Provide the (X, Y) coordinate of the cell's center where the given text is located.  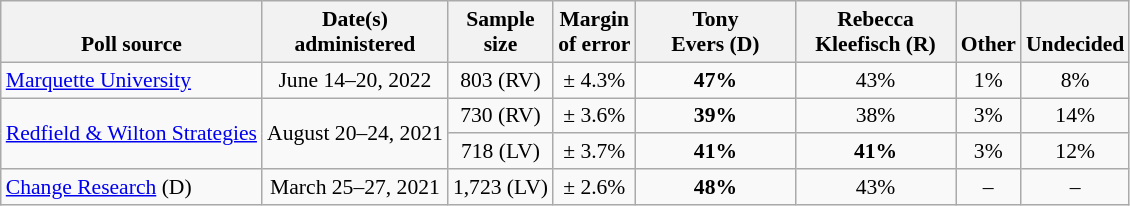
± 2.6% (594, 187)
Other (988, 32)
Poll source (132, 32)
± 3.6% (594, 116)
48% (715, 187)
1,723 (LV) (500, 187)
June 14–20, 2022 (355, 80)
RebeccaKleefisch (R) (875, 32)
718 (LV) (500, 152)
12% (1075, 152)
± 3.7% (594, 152)
Marginof error (594, 32)
14% (1075, 116)
47% (715, 80)
39% (715, 116)
TonyEvers (D) (715, 32)
Change Research (D) (132, 187)
March 25–27, 2021 (355, 187)
Date(s)administered (355, 32)
803 (RV) (500, 80)
Samplesize (500, 32)
Redfield & Wilton Strategies (132, 134)
8% (1075, 80)
Undecided (1075, 32)
730 (RV) (500, 116)
Marquette University (132, 80)
August 20–24, 2021 (355, 134)
1% (988, 80)
38% (875, 116)
± 4.3% (594, 80)
